Output the (x, y) coordinate of the center of the cell containing the given text.  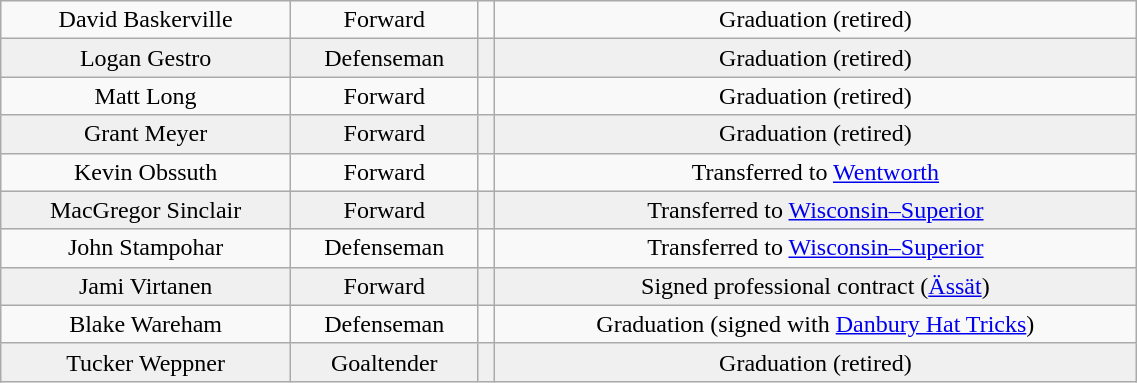
Blake Wareham (146, 324)
Goaltender (384, 362)
Kevin Obssuth (146, 172)
Transferred to Wentworth (816, 172)
John Stampohar (146, 248)
Matt Long (146, 96)
Grant Meyer (146, 134)
MacGregor Sinclair (146, 210)
Graduation (signed with Danbury Hat Tricks) (816, 324)
David Baskerville (146, 20)
Tucker Weppner (146, 362)
Signed professional contract (Ässät) (816, 286)
Logan Gestro (146, 58)
Jami Virtanen (146, 286)
